Extract the (X, Y) coordinate from the center of the cell holding the provided text.  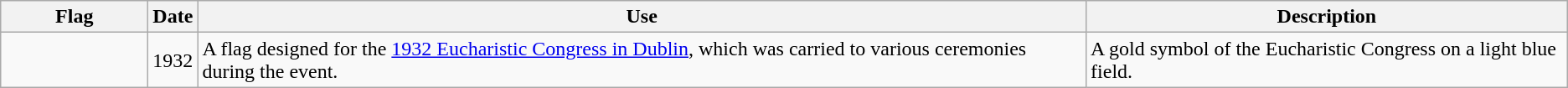
Date (173, 17)
Use (642, 17)
A gold symbol of the Eucharistic Congress on a light blue field. (1327, 60)
Flag (75, 17)
A flag designed for the 1932 Eucharistic Congress in Dublin, which was carried to various ceremonies during the event. (642, 60)
Description (1327, 17)
1932 (173, 60)
